Search for the cell housing the specified text and yield its [x, y] center coordinate. 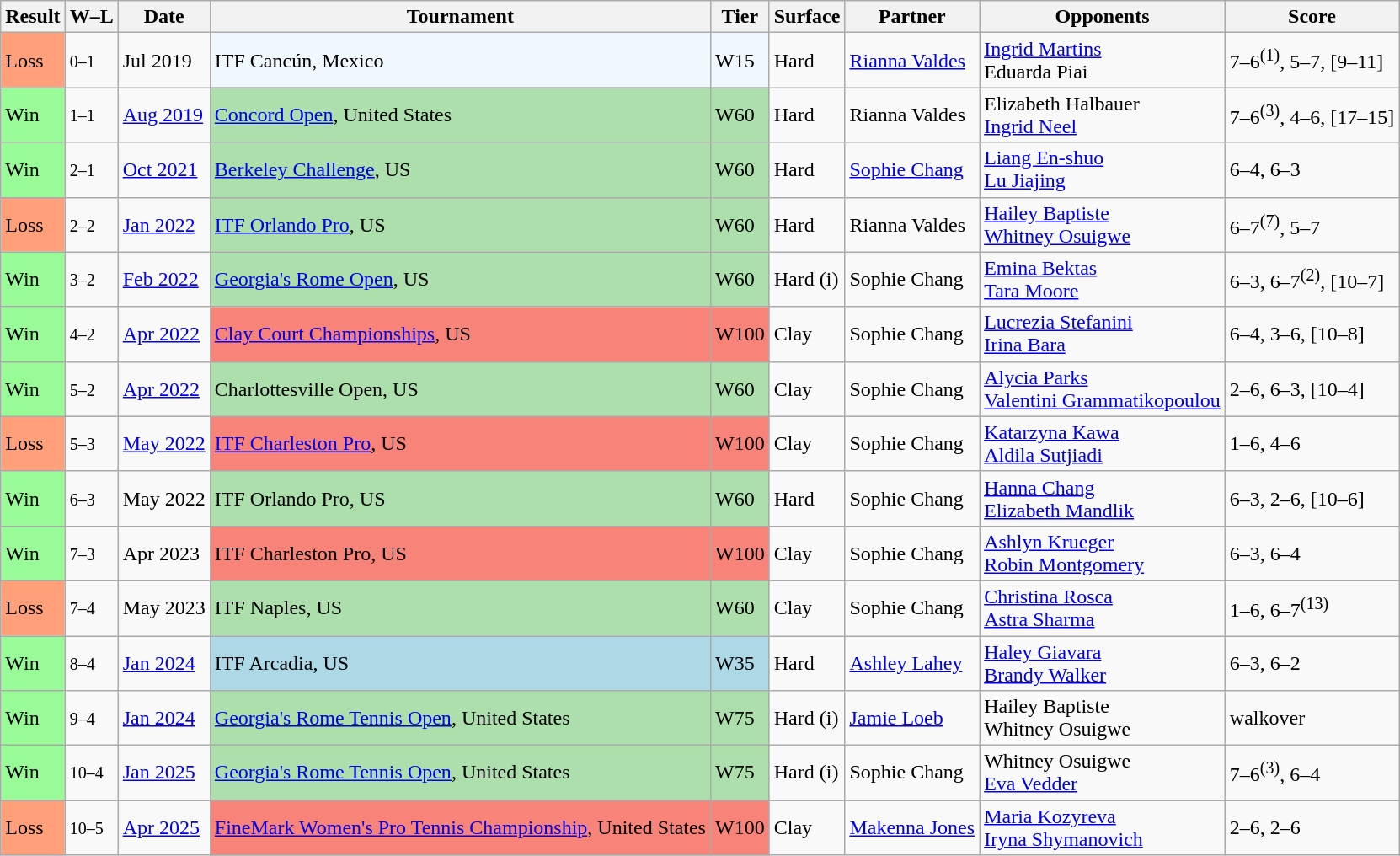
Tournament [460, 17]
Haley Giavara Brandy Walker [1103, 662]
1–6, 6–7(13) [1312, 608]
Apr 2023 [163, 553]
Surface [807, 17]
4–2 [91, 334]
10–5 [91, 827]
Maria Kozyreva Iryna Shymanovich [1103, 827]
Ashley Lahey [912, 662]
Result [33, 17]
Makenna Jones [912, 827]
2–6, 6–3, [10–4] [1312, 389]
Oct 2021 [163, 170]
7–6(3), 6–4 [1312, 773]
Whitney Osuigwe Eva Vedder [1103, 773]
Jan 2025 [163, 773]
7–3 [91, 553]
10–4 [91, 773]
Jan 2022 [163, 224]
3–2 [91, 280]
6–3, 6–4 [1312, 553]
7–4 [91, 608]
May 2023 [163, 608]
6–3, 6–7(2), [10–7] [1312, 280]
Hanna Chang Elizabeth Mandlik [1103, 499]
7–6(3), 4–6, [17–15] [1312, 115]
walkover [1312, 718]
1–6, 4–6 [1312, 443]
8–4 [91, 662]
Ashlyn Krueger Robin Montgomery [1103, 553]
W15 [740, 61]
ITF Naples, US [460, 608]
Score [1312, 17]
6–3, 6–2 [1312, 662]
Alycia Parks Valentini Grammatikopoulou [1103, 389]
1–1 [91, 115]
FineMark Women's Pro Tennis Championship, United States [460, 827]
Date [163, 17]
Aug 2019 [163, 115]
Partner [912, 17]
Apr 2025 [163, 827]
Liang En-shuo Lu Jiajing [1103, 170]
6–4, 3–6, [10–8] [1312, 334]
W–L [91, 17]
6–3 [91, 499]
6–3, 2–6, [10–6] [1312, 499]
9–4 [91, 718]
ITF Cancún, Mexico [460, 61]
Christina Rosca Astra Sharma [1103, 608]
2–6, 2–6 [1312, 827]
ITF Arcadia, US [460, 662]
6–4, 6–3 [1312, 170]
Clay Court Championships, US [460, 334]
Tier [740, 17]
Jul 2019 [163, 61]
5–3 [91, 443]
Katarzyna Kawa Aldila Sutjiadi [1103, 443]
Emina Bektas Tara Moore [1103, 280]
Charlottesville Open, US [460, 389]
2–2 [91, 224]
7–6(1), 5–7, [9–11] [1312, 61]
2–1 [91, 170]
6–7(7), 5–7 [1312, 224]
Lucrezia Stefanini Irina Bara [1103, 334]
Feb 2022 [163, 280]
W35 [740, 662]
0–1 [91, 61]
Berkeley Challenge, US [460, 170]
Georgia's Rome Open, US [460, 280]
Elizabeth Halbauer Ingrid Neel [1103, 115]
Jamie Loeb [912, 718]
Concord Open, United States [460, 115]
5–2 [91, 389]
Opponents [1103, 17]
Ingrid Martins Eduarda Piai [1103, 61]
